Provide the [X, Y] coordinate of the cell's center where the given text is located.  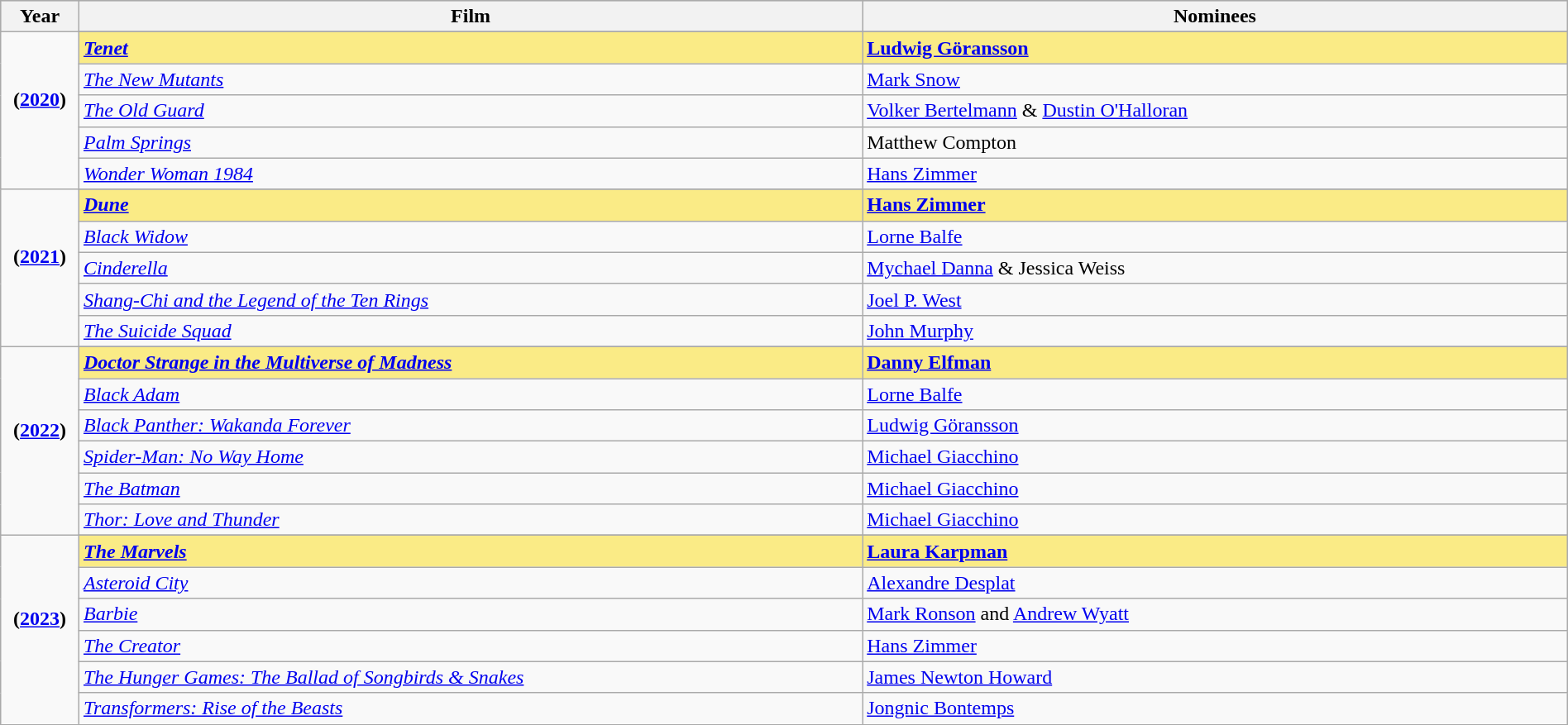
Matthew Compton [1216, 142]
Mychael Danna & Jessica Weiss [1216, 268]
The Batman [470, 489]
John Murphy [1216, 331]
Mark Snow [1216, 79]
The Marvels [470, 551]
Doctor Strange in the Multiverse of Madness [470, 362]
Film [470, 17]
Thor: Love and Thunder [470, 520]
(2022) [40, 441]
Volker Bertelmann & Dustin O'Halloran [1216, 111]
The Hunger Games: The Ballad of Songbirds & Snakes [470, 677]
Black Panther: Wakanda Forever [470, 426]
Laura Karpman [1216, 551]
Joel P. West [1216, 299]
Palm Springs [470, 142]
Tenet [470, 48]
Year [40, 17]
Black Adam [470, 394]
Asteroid City [470, 583]
Spider-Man: No Way Home [470, 457]
James Newton Howard [1216, 677]
(2023) [40, 630]
Mark Ronson and Andrew Wyatt [1216, 614]
Nominees [1216, 17]
The Suicide Squad [470, 331]
Barbie [470, 614]
Transformers: Rise of the Beasts [470, 708]
The Old Guard [470, 111]
The Creator [470, 646]
(2021) [40, 268]
Danny Elfman [1216, 362]
Black Widow [470, 236]
(2020) [40, 111]
Dune [470, 205]
Shang-Chi and the Legend of the Ten Rings [470, 299]
The New Mutants [470, 79]
Cinderella [470, 268]
Alexandre Desplat [1216, 583]
Jongnic Bontemps [1216, 708]
Wonder Woman 1984 [470, 174]
